Scan for the cell matching the given text and deliver its (X, Y) coordinate at center. 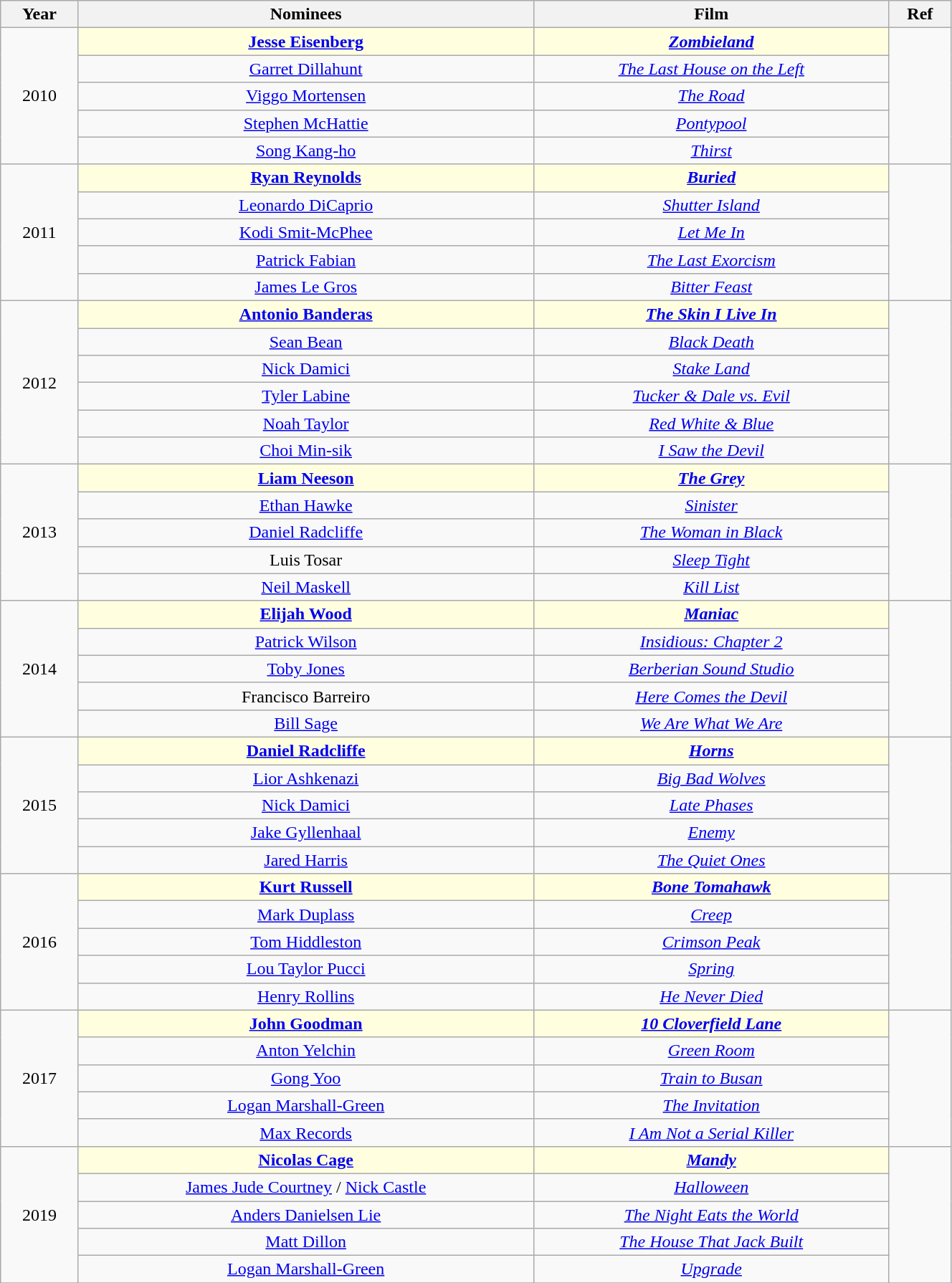
Toby Jones (305, 669)
Enemy (711, 833)
Buried (711, 178)
The Woman in Black (711, 533)
Patrick Wilson (305, 641)
Matt Dillon (305, 1242)
Max Records (305, 1132)
Ref (920, 14)
2019 (39, 1214)
Berberian Sound Studio (711, 669)
The Quiet Ones (711, 860)
Upgrade (711, 1269)
2016 (39, 942)
Tyler Labine (305, 396)
Ryan Reynolds (305, 178)
Thirst (711, 151)
Sinister (711, 505)
The Night Eats the World (711, 1215)
John Goodman (305, 1024)
Film (711, 14)
I Saw the Devil (711, 451)
He Never Died (711, 996)
Antonio Banderas (305, 314)
The Skin I Live In (711, 314)
Mark Duplass (305, 915)
Horns (711, 750)
Here Comes the Devil (711, 696)
James Le Gros (305, 287)
Maniac (711, 614)
Bone Tomahawk (711, 887)
Bill Sage (305, 723)
Sean Bean (305, 342)
Shutter Island (711, 205)
Jesse Eisenberg (305, 42)
Lior Ashkenazi (305, 778)
The Grey (711, 478)
The Last House on the Left (711, 69)
2010 (39, 96)
Big Bad Wolves (711, 778)
Nominees (305, 14)
Year (39, 14)
Noah Taylor (305, 424)
Kodi Smit-McPhee (305, 232)
Neil Maskell (305, 587)
Mandy (711, 1160)
Ethan Hawke (305, 505)
Liam Neeson (305, 478)
2015 (39, 805)
Zombieland (711, 42)
Anton Yelchin (305, 1051)
Green Room (711, 1051)
Tucker & Dale vs. Evil (711, 396)
Anders Danielsen Lie (305, 1215)
Halloween (711, 1187)
James Jude Courtney / Nick Castle (305, 1187)
Jake Gyllenhaal (305, 833)
2017 (39, 1078)
Let Me In (711, 232)
Henry Rollins (305, 996)
2011 (39, 232)
Luis Tosar (305, 560)
2012 (39, 382)
Viggo Mortensen (305, 96)
Train to Busan (711, 1078)
Lou Taylor Pucci (305, 969)
Elijah Wood (305, 614)
Pontypool (711, 123)
Spring (711, 969)
Insidious: Chapter 2 (711, 641)
Stake Land (711, 369)
Francisco Barreiro (305, 696)
Creep (711, 915)
The Last Exorcism (711, 259)
Bitter Feast (711, 287)
Song Kang-ho (305, 151)
Patrick Fabian (305, 259)
Jared Harris (305, 860)
Garret Dillahunt (305, 69)
2013 (39, 533)
Kill List (711, 587)
10 Cloverfield Lane (711, 1024)
Nicolas Cage (305, 1160)
Black Death (711, 342)
We Are What We Are (711, 723)
The Invitation (711, 1105)
The House That Jack Built (711, 1242)
Crimson Peak (711, 942)
The Road (711, 96)
Late Phases (711, 806)
Leonardo DiCaprio (305, 205)
I Am Not a Serial Killer (711, 1132)
Choi Min-sik (305, 451)
Sleep Tight (711, 560)
Tom Hiddleston (305, 942)
Gong Yoo (305, 1078)
2014 (39, 669)
Kurt Russell (305, 887)
Stephen McHattie (305, 123)
Red White & Blue (711, 424)
